Output the [X, Y] coordinate of the center of the cell containing the given text.  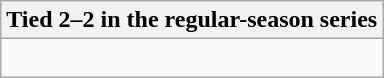
Tied 2–2 in the regular-season series [192, 20]
